Detect which cell encompasses the target text, then output its [x, y] center coordinate. 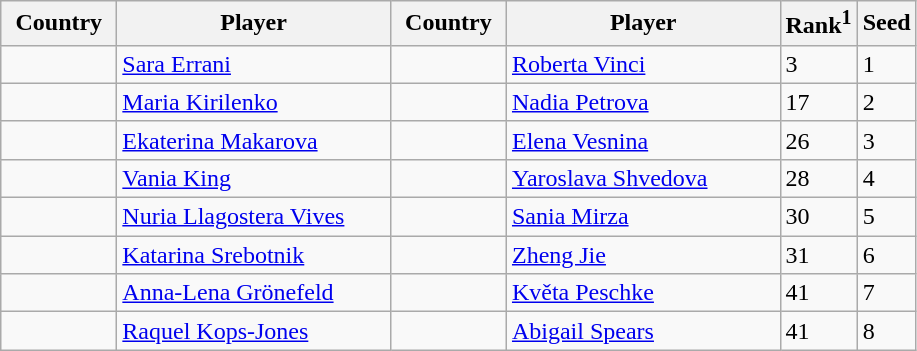
Seed [886, 24]
28 [818, 178]
Elena Vesnina [643, 140]
Maria Kirilenko [254, 102]
26 [818, 140]
5 [886, 217]
Ekaterina Makarova [254, 140]
Roberta Vinci [643, 64]
Nadia Petrova [643, 102]
17 [818, 102]
6 [886, 255]
Vania King [254, 178]
Anna-Lena Grönefeld [254, 293]
8 [886, 331]
Květa Peschke [643, 293]
Rank1 [818, 24]
Zheng Jie [643, 255]
2 [886, 102]
31 [818, 255]
Abigail Spears [643, 331]
7 [886, 293]
Raquel Kops-Jones [254, 331]
Nuria Llagostera Vives [254, 217]
Sania Mirza [643, 217]
Sara Errani [254, 64]
Katarina Srebotnik [254, 255]
4 [886, 178]
Yaroslava Shvedova [643, 178]
30 [818, 217]
1 [886, 64]
